Extract the (x, y) coordinate from the center of the cell holding the provided text.  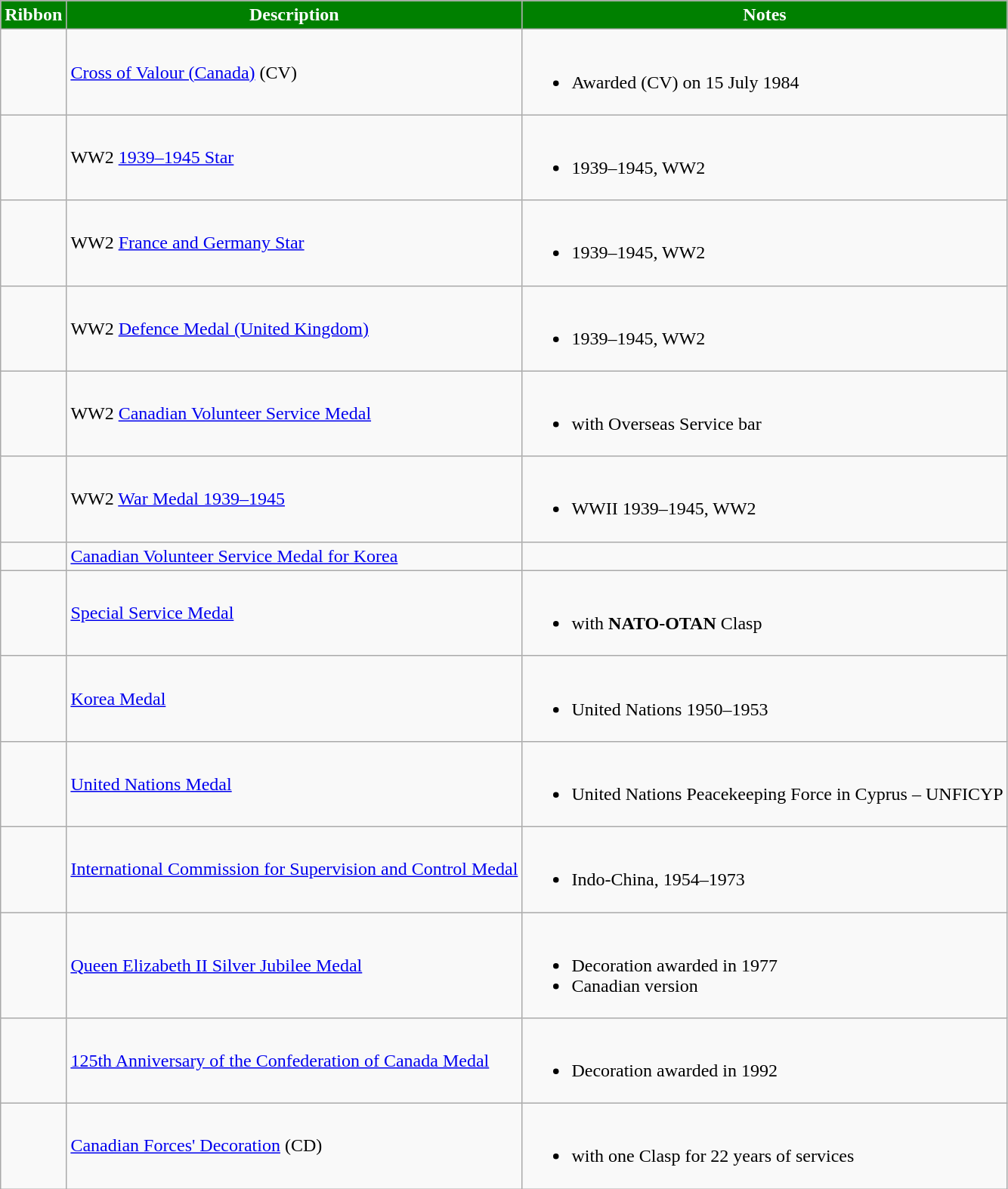
International Commission for Supervision and Control Medal (295, 869)
Decoration awarded in 1992 (765, 1061)
United Nations Medal (295, 784)
United Nations Peacekeeping Force in Cyprus – UNFICYP (765, 784)
WWII 1939–1945, WW2 (765, 499)
Description (295, 15)
Cross of Valour (Canada) (CV) (295, 73)
125th Anniversary of the Confederation of Canada Medal (295, 1061)
Special Service Medal (295, 613)
WW2 Defence Medal (United Kingdom) (295, 328)
Canadian Volunteer Service Medal for Korea (295, 556)
WW2 Canadian Volunteer Service Medal (295, 414)
Awarded (CV) on 15 July 1984 (765, 73)
WW2 War Medal 1939–1945 (295, 499)
with NATO-OTAN Clasp (765, 613)
WW2 1939–1945 Star (295, 157)
Canadian Forces' Decoration (CD) (295, 1147)
Ribbon (33, 15)
WW2 France and Germany Star (295, 243)
with Overseas Service bar (765, 414)
Queen Elizabeth II Silver Jubilee Medal (295, 965)
Decoration awarded in 1977Canadian version (765, 965)
Korea Medal (295, 698)
United Nations 1950–1953 (765, 698)
Notes (765, 15)
with one Clasp for 22 years of services (765, 1147)
Indo-China, 1954–1973 (765, 869)
